Output the [X, Y] coordinate of the center of the cell containing the given text.  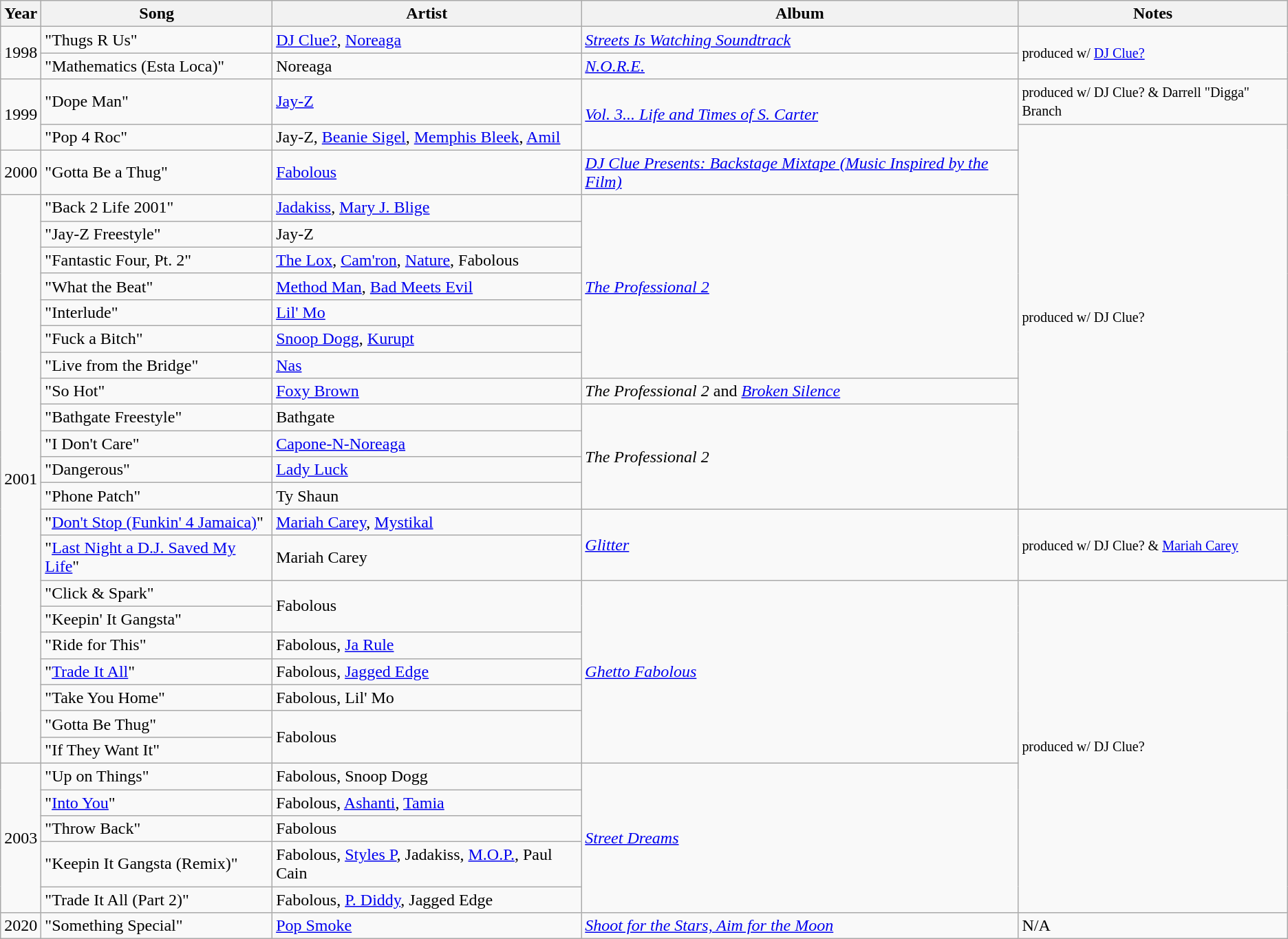
"I Don't Care" [157, 444]
Ty Shaun [427, 496]
"Throw Back" [157, 829]
Lil' Mo [427, 312]
2003 [21, 838]
"Fuck a Bitch" [157, 338]
"Live from the Bridge" [157, 365]
Streets Is Watching Soundtrack [799, 40]
N/A [1153, 926]
Artist [427, 14]
"Jay-Z Freestyle" [157, 234]
Fabolous, Styles P, Jadakiss, M.O.P., Paul Cain [427, 864]
Mariah Carey, Mystikal [427, 522]
Vol. 3... Life and Times of S. Carter [799, 114]
"Last Night a D.J. Saved My Life" [157, 557]
"Back 2 Life 2001" [157, 208]
"Interlude" [157, 312]
"Dangerous" [157, 470]
Jay-Z, Beanie Sigel, Memphis Bleek, Amil [427, 137]
Fabolous, Jagged Edge [427, 671]
DJ Clue?, Noreaga [427, 40]
"Trade It All (Part 2)" [157, 900]
"Keepin' It Gangsta" [157, 619]
"Up on Things" [157, 776]
"What the Beat" [157, 286]
produced w/ DJ Clue? & Mariah Carey [1153, 545]
"Take You Home" [157, 698]
Foxy Brown [427, 391]
"Don't Stop (Funkin' 4 Jamaica)" [157, 522]
Shoot for the Stars, Aim for the Moon [799, 926]
"Fantastic Four, Pt. 2" [157, 260]
"Click & Spark" [157, 593]
"Bathgate Freestyle" [157, 418]
"So Hot" [157, 391]
Mariah Carey [427, 557]
Street Dreams [799, 838]
Capone-N-Noreaga [427, 444]
"Mathematics (Esta Loca)" [157, 66]
Notes [1153, 14]
Bathgate [427, 418]
DJ Clue Presents: Backstage Mixtape (Music Inspired by the Film) [799, 172]
2020 [21, 926]
"Dope Man" [157, 102]
Fabolous, Ashanti, Tamia [427, 803]
"Trade It All" [157, 671]
Fabolous, Snoop Dogg [427, 776]
2000 [21, 172]
Song [157, 14]
Album [799, 14]
Fabolous, Ja Rule [427, 645]
Pop Smoke [427, 926]
The Lox, Cam'ron, Nature, Fabolous [427, 260]
Nas [427, 365]
N.O.R.E. [799, 66]
"Phone Patch" [157, 496]
"Thugs R Us" [157, 40]
2001 [21, 479]
Ghetto Fabolous [799, 671]
"Into You" [157, 803]
Lady Luck [427, 470]
1999 [21, 114]
"If They Want It" [157, 750]
Method Man, Bad Meets Evil [427, 286]
"Gotta Be a Thug" [157, 172]
1998 [21, 53]
"Keepin It Gangsta (Remix)" [157, 864]
Year [21, 14]
Fabolous, P. Diddy, Jagged Edge [427, 900]
produced w/ DJ Clue? & Darrell "Digga" Branch [1153, 102]
Snoop Dogg, Kurupt [427, 338]
"Gotta Be Thug" [157, 724]
"Something Special" [157, 926]
Jadakiss, Mary J. Blige [427, 208]
Noreaga [427, 66]
"Pop 4 Roc" [157, 137]
"Ride for This" [157, 645]
Fabolous, Lil' Mo [427, 698]
Glitter [799, 545]
The Professional 2 and Broken Silence [799, 391]
